Extract the [x, y] coordinate from the center of the cell holding the provided text.  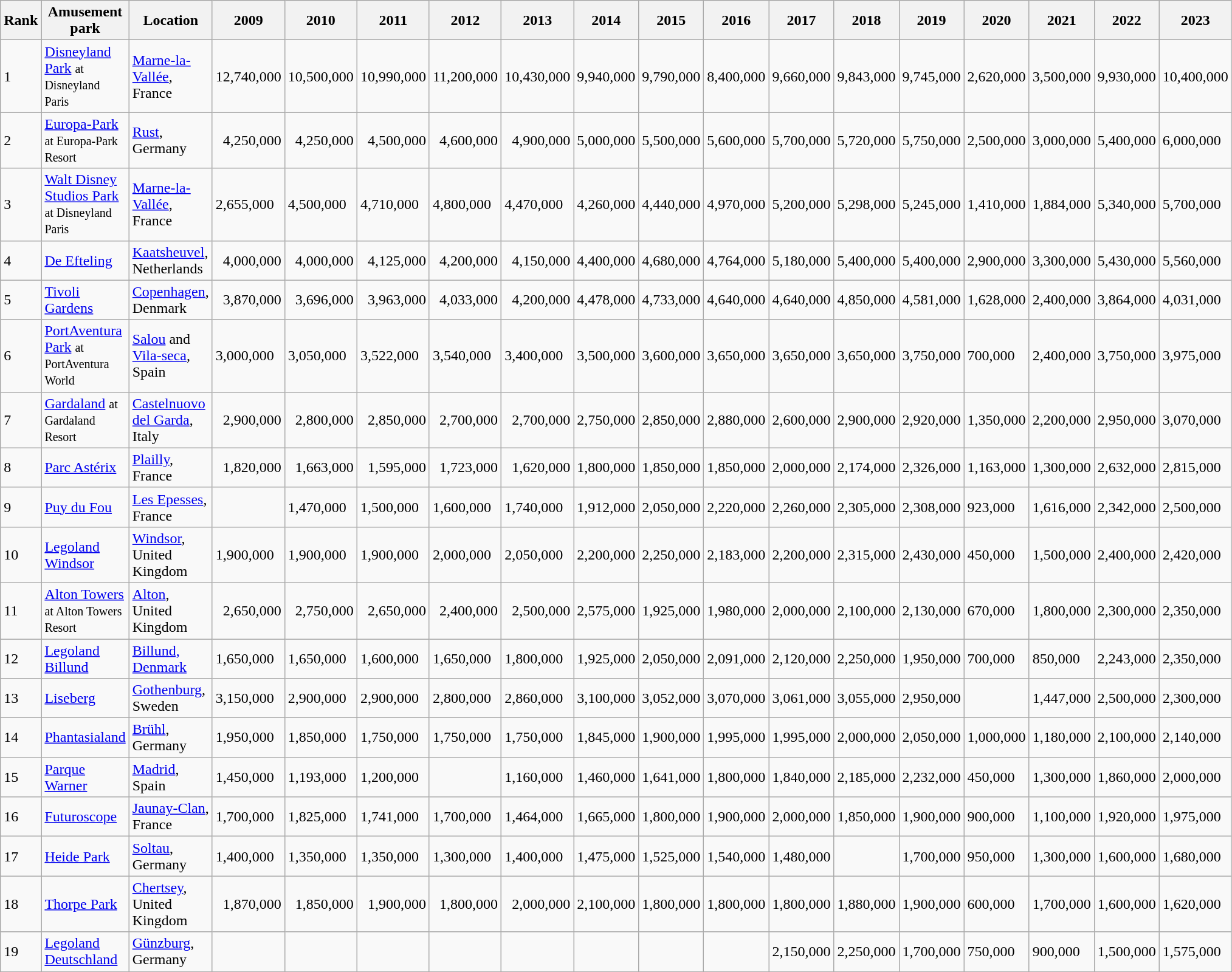
2,575,000 [607, 611]
2,243,000 [1127, 659]
3,696,000 [321, 300]
PortAventura Park at PortAventura World [85, 356]
9,745,000 [931, 77]
Les Epesses, France [170, 507]
1,160,000 [537, 778]
2,420,000 [1195, 555]
1,845,000 [607, 738]
5,000,000 [607, 140]
9,940,000 [607, 77]
1,464,000 [537, 816]
2,620,000 [997, 77]
2018 [867, 21]
850,000 [1061, 659]
Windsor, United Kingdom [170, 555]
2023 [1195, 21]
4,800,000 [465, 204]
4,600,000 [465, 140]
1,980,000 [737, 611]
Location [170, 21]
Brühl, Germany [170, 738]
950,000 [997, 857]
1,470,000 [321, 507]
6 [21, 356]
Legoland Windsor [85, 555]
1,180,000 [1061, 738]
Jaunay-Clan, France [170, 816]
2017 [801, 21]
2,815,000 [1195, 468]
1,628,000 [997, 300]
4,440,000 [671, 204]
18 [21, 904]
Gothenburg, Sweden [170, 699]
2,091,000 [737, 659]
3,150,000 [248, 699]
3,864,000 [1127, 300]
10,990,000 [393, 77]
5,200,000 [801, 204]
1,740,000 [537, 507]
4,850,000 [867, 300]
10,500,000 [321, 77]
2,174,000 [867, 468]
3,100,000 [607, 699]
1,450,000 [248, 778]
1,575,000 [1195, 951]
3,975,000 [1195, 356]
2,655,000 [248, 204]
3 [21, 204]
1,616,000 [1061, 507]
3,300,000 [1061, 260]
1,912,000 [607, 507]
4,400,000 [607, 260]
2,326,000 [931, 468]
1,000,000 [997, 738]
1,447,000 [1061, 699]
1,200,000 [393, 778]
1,820,000 [248, 468]
1 [21, 77]
13 [21, 699]
16 [21, 816]
12 [21, 659]
4 [21, 260]
2,305,000 [867, 507]
2,130,000 [931, 611]
3,540,000 [465, 356]
Alton, United Kingdom [170, 611]
Kaatsheuvel, Netherlands [170, 260]
4,581,000 [931, 300]
3,050,000 [321, 356]
1,665,000 [607, 816]
4,733,000 [671, 300]
11,200,000 [465, 77]
3,061,000 [801, 699]
Legoland Deutschland [85, 951]
8 [21, 468]
2,120,000 [801, 659]
4,710,000 [393, 204]
10,400,000 [1195, 77]
Europa-Park at Europa-Park Resort [85, 140]
4,031,000 [1195, 300]
Legoland Billund [85, 659]
Gardaland at Gardaland Resort [85, 420]
2 [21, 140]
1,840,000 [801, 778]
6,000,000 [1195, 140]
2,632,000 [1127, 468]
2,185,000 [867, 778]
2012 [465, 21]
Chertsey, United Kingdom [170, 904]
2021 [1061, 21]
1,460,000 [607, 778]
Puy du Fou [85, 507]
1,680,000 [1195, 857]
2011 [393, 21]
7 [21, 420]
2020 [997, 21]
Amusement park [85, 21]
Liseberg [85, 699]
Soltau, Germany [170, 857]
5,560,000 [1195, 260]
1,723,000 [465, 468]
1,870,000 [248, 904]
1,641,000 [671, 778]
1,475,000 [607, 857]
1,163,000 [997, 468]
Tivoli Gardens [85, 300]
11 [21, 611]
3,400,000 [537, 356]
1,525,000 [671, 857]
2,860,000 [537, 699]
19 [21, 951]
10,430,000 [537, 77]
Rust, Germany [170, 140]
3,055,000 [867, 699]
2,308,000 [931, 507]
15 [21, 778]
4,478,000 [607, 300]
Günzburg, Germany [170, 951]
Madrid, Spain [170, 778]
1,825,000 [321, 816]
1,193,000 [321, 778]
5,720,000 [867, 140]
1,884,000 [1061, 204]
5,180,000 [801, 260]
3,870,000 [248, 300]
2013 [537, 21]
1,920,000 [1127, 816]
4,260,000 [607, 204]
Thorpe Park [85, 904]
9,843,000 [867, 77]
Parc Astérix [85, 468]
923,000 [997, 507]
4,150,000 [537, 260]
14 [21, 738]
Salou and Vila-seca, Spain [170, 356]
5,298,000 [867, 204]
3,522,000 [393, 356]
4,970,000 [737, 204]
9,660,000 [801, 77]
5,500,000 [671, 140]
5 [21, 300]
600,000 [997, 904]
5,600,000 [737, 140]
4,764,000 [737, 260]
Parque Warner [85, 778]
Rank [21, 21]
3,600,000 [671, 356]
5,750,000 [931, 140]
2014 [607, 21]
1,410,000 [997, 204]
9 [21, 507]
3,963,000 [393, 300]
Plailly, France [170, 468]
2,430,000 [931, 555]
1,540,000 [737, 857]
1,741,000 [393, 816]
Copenhagen, Denmark [170, 300]
2010 [321, 21]
4,033,000 [465, 300]
2015 [671, 21]
8,400,000 [737, 77]
12,740,000 [248, 77]
2,342,000 [1127, 507]
9,790,000 [671, 77]
Futuroscope [85, 816]
5,245,000 [931, 204]
Alton Towers at Alton Towers Resort [85, 611]
2,315,000 [867, 555]
2016 [737, 21]
17 [21, 857]
2,880,000 [737, 420]
1,880,000 [867, 904]
2009 [248, 21]
10 [21, 555]
4,125,000 [393, 260]
Walt Disney Studios Park at Disneyland Paris [85, 204]
Heide Park [85, 857]
3,052,000 [671, 699]
2,260,000 [801, 507]
Castelnuovo del Garda, Italy [170, 420]
5,340,000 [1127, 204]
1,480,000 [801, 857]
4,470,000 [537, 204]
Disneyland Park at Disneyland Paris [85, 77]
9,930,000 [1127, 77]
2,220,000 [737, 507]
4,680,000 [671, 260]
2,150,000 [801, 951]
2,232,000 [931, 778]
4,900,000 [537, 140]
Billund, Denmark [170, 659]
2,183,000 [737, 555]
5,430,000 [1127, 260]
Phantasialand [85, 738]
2,920,000 [931, 420]
1,860,000 [1127, 778]
750,000 [997, 951]
1,975,000 [1195, 816]
1,595,000 [393, 468]
2,140,000 [1195, 738]
1,663,000 [321, 468]
1,100,000 [1061, 816]
De Efteling [85, 260]
2,600,000 [801, 420]
2019 [931, 21]
670,000 [997, 611]
2022 [1127, 21]
